Determine the [x, y] coordinate at the center of the cell enclosing the given text.  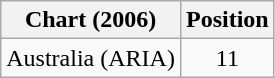
Position [227, 20]
Australia (ARIA) [91, 58]
Chart (2006) [91, 20]
11 [227, 58]
